Extract the [x, y] coordinate from the center of the cell holding the provided text.  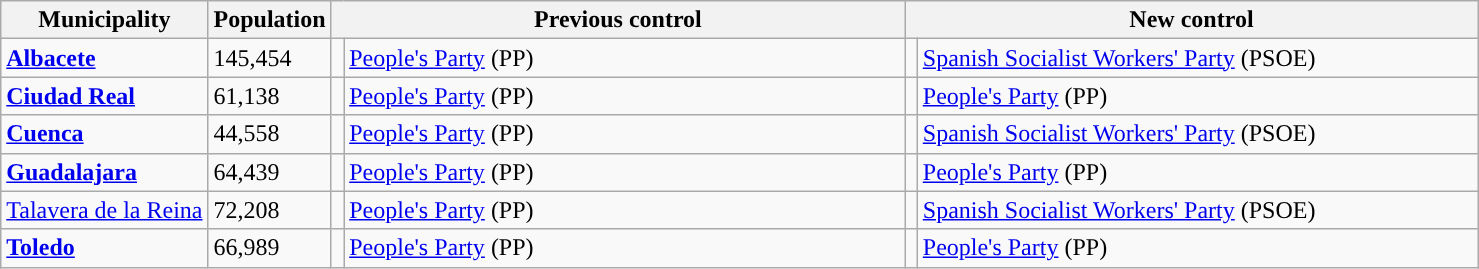
61,138 [270, 96]
Previous control [618, 20]
66,989 [270, 248]
Population [270, 20]
145,454 [270, 58]
44,558 [270, 134]
Albacete [104, 58]
64,439 [270, 172]
Municipality [104, 20]
New control [1192, 20]
Ciudad Real [104, 96]
Cuenca [104, 134]
Toledo [104, 248]
Guadalajara [104, 172]
72,208 [270, 210]
Talavera de la Reina [104, 210]
